Pinpoint the cell where the given text exists, returning its (X, Y) midpoint coordinate. 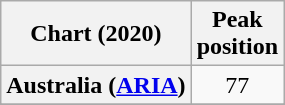
Australia (ARIA) (96, 85)
Chart (2020) (96, 34)
77 (237, 85)
Peakposition (237, 34)
